Extract the (X, Y) coordinate from the center of the cell holding the provided text.  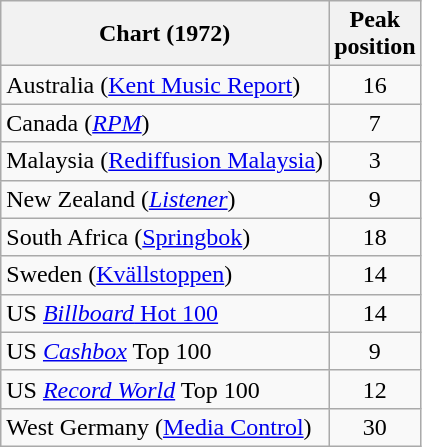
New Zealand (Listener) (165, 199)
18 (375, 237)
7 (375, 123)
Australia (Kent Music Report) (165, 85)
Sweden (Kvällstoppen) (165, 275)
30 (375, 427)
3 (375, 161)
16 (375, 85)
US Record World Top 100 (165, 389)
US Cashbox Top 100 (165, 351)
West Germany (Media Control) (165, 427)
Chart (1972) (165, 34)
12 (375, 389)
Canada (RPM) (165, 123)
Malaysia (Rediffusion Malaysia) (165, 161)
South Africa (Springbok) (165, 237)
Peakposition (375, 34)
US Billboard Hot 100 (165, 313)
